Provide the [X, Y] coordinate of the cell's center where the given text is located.  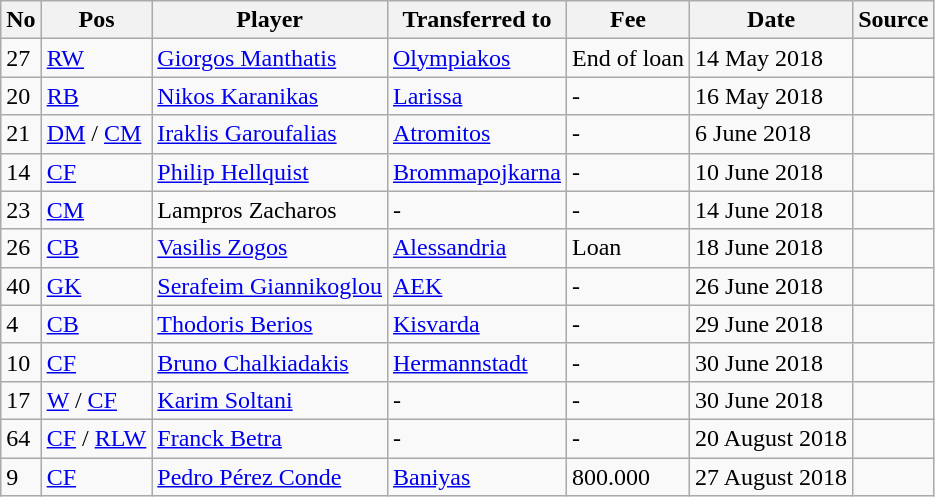
RW [96, 58]
Loan [628, 248]
Atromitos [476, 134]
26 [21, 248]
21 [21, 134]
18 June 2018 [772, 248]
Alessandria [476, 248]
Philip Hellquist [270, 172]
14 May 2018 [772, 58]
Olympiakos [476, 58]
Baniyas [476, 477]
Kisvarda [476, 324]
Thodoris Berios [270, 324]
Vasilis Zogos [270, 248]
10 June 2018 [772, 172]
4 [21, 324]
20 [21, 96]
Transferred to [476, 20]
RB [96, 96]
W / CF [96, 400]
29 June 2018 [772, 324]
800.000 [628, 477]
10 [21, 362]
Karim Soltani [270, 400]
Brommapojkarna [476, 172]
9 [21, 477]
Hermannstadt [476, 362]
26 June 2018 [772, 286]
Nikos Karanikas [270, 96]
Pos [96, 20]
CM [96, 210]
Lampros Zacharos [270, 210]
14 June 2018 [772, 210]
Fee [628, 20]
17 [21, 400]
Iraklis Garoufalias [270, 134]
ΑΕΚ [476, 286]
Serafeim Giannikoglou [270, 286]
No [21, 20]
GK [96, 286]
23 [21, 210]
16 May 2018 [772, 96]
27 [21, 58]
Bruno Chalkiadakis [270, 362]
14 [21, 172]
64 [21, 438]
Larissa [476, 96]
Franck Betra [270, 438]
End of loan [628, 58]
Date [772, 20]
Player [270, 20]
CF / RLW [96, 438]
Pedro Pérez Conde [270, 477]
27 August 2018 [772, 477]
6 June 2018 [772, 134]
Giorgos Manthatis [270, 58]
Source [894, 20]
40 [21, 286]
20 August 2018 [772, 438]
DM / CM [96, 134]
